Return the (X, Y) coordinate for the center point of the cell that contains the specified text.  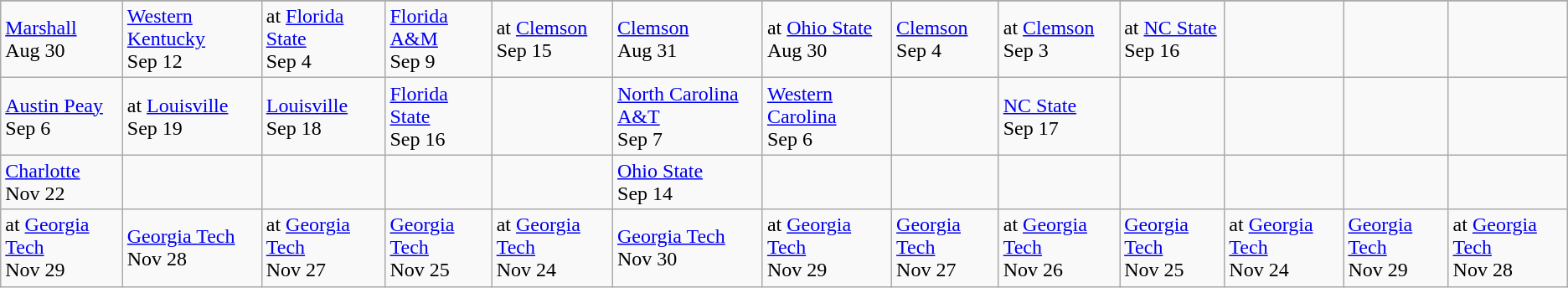
Marshall Aug 30 (62, 39)
at Georgia Tech Nov 28 (1508, 248)
Ohio State Sep 14 (689, 183)
at Florida State Sep 4 (323, 39)
at Clemson Sep 15 (552, 39)
Georgia Tech Nov 28 (192, 248)
Louisville Sep 18 (323, 116)
at NC State Sep 16 (1173, 39)
Clemson Sep 4 (946, 39)
at Ohio State Aug 30 (827, 39)
Western Carolina Sep 6 (827, 116)
Georgia Tech Nov 30 (689, 248)
Western Kentucky Sep 12 (192, 39)
at Georgia Tech Nov 27 (323, 248)
Florida A&M Sep 9 (439, 39)
North Carolina A&T Sep 7 (689, 116)
NC State Sep 17 (1059, 116)
Charlotte Nov 22 (62, 183)
Clemson Aug 31 (689, 39)
Georgia Tech Nov 29 (1395, 248)
at Clemson Sep 3 (1059, 39)
at Louisville Sep 19 (192, 116)
Georgia Tech Nov 27 (946, 248)
at Georgia Tech Nov 26 (1059, 248)
Austin Peay Sep 6 (62, 116)
Florida State Sep 16 (439, 116)
